For the text-containing cell, return its midpoint in [x, y] coordinate format. 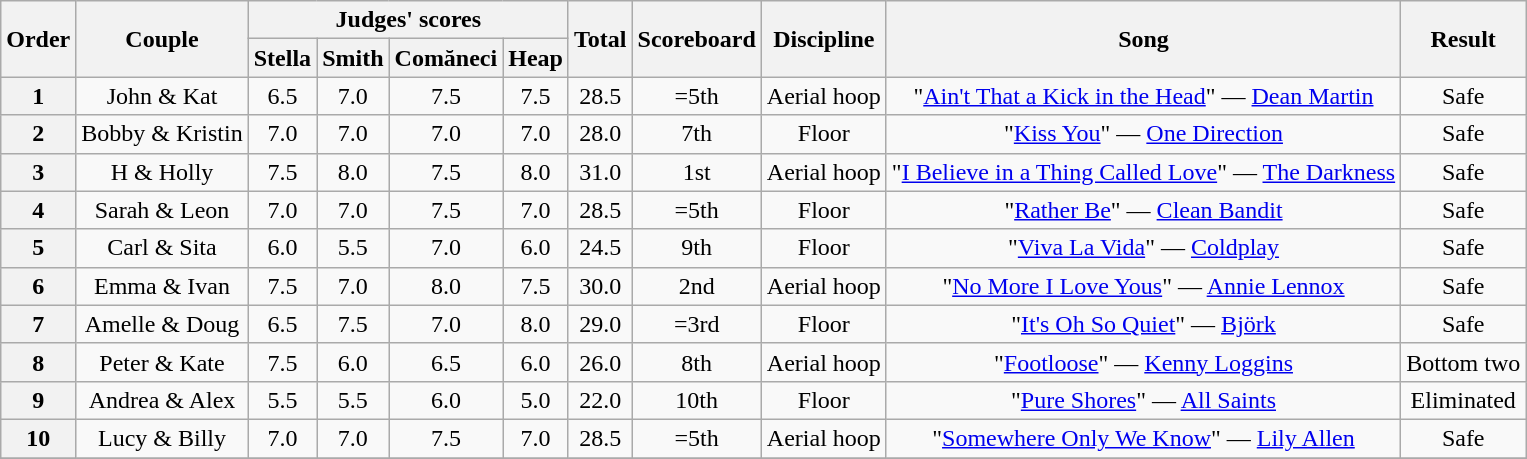
Andrea & Alex [162, 400]
"Pure Shores" — All Saints [1143, 400]
9th [696, 248]
Amelle & Doug [162, 324]
10th [696, 400]
28.0 [600, 134]
7th [696, 134]
"Rather Be" — Clean Bandit [1143, 210]
2 [38, 134]
29.0 [600, 324]
Smith [353, 58]
8 [38, 362]
John & Kat [162, 96]
Result [1464, 39]
Peter & Kate [162, 362]
4 [38, 210]
Order [38, 39]
"I Believe in a Thing Called Love" — The Darkness [1143, 172]
5.0 [536, 400]
"Viva La Vida" — Coldplay [1143, 248]
30.0 [600, 286]
Emma & Ivan [162, 286]
5 [38, 248]
1st [696, 172]
8th [696, 362]
Comăneci [446, 58]
H & Holly [162, 172]
26.0 [600, 362]
"Footloose" — Kenny Loggins [1143, 362]
3 [38, 172]
6 [38, 286]
Couple [162, 39]
Bobby & Kristin [162, 134]
2nd [696, 286]
Total [600, 39]
"Ain't That a Kick in the Head" — Dean Martin [1143, 96]
Eliminated [1464, 400]
24.5 [600, 248]
Bottom two [1464, 362]
7 [38, 324]
Heap [536, 58]
"It's Oh So Quiet" — Björk [1143, 324]
"Somewhere Only We Know" — Lily Allen [1143, 438]
"No More I Love Yous" — Annie Lennox [1143, 286]
Stella [282, 58]
22.0 [600, 400]
Song [1143, 39]
10 [38, 438]
"Kiss You" — One Direction [1143, 134]
Sarah & Leon [162, 210]
Lucy & Billy [162, 438]
Scoreboard [696, 39]
1 [38, 96]
Discipline [824, 39]
9 [38, 400]
31.0 [600, 172]
=3rd [696, 324]
Carl & Sita [162, 248]
Judges' scores [408, 20]
